Extract the (x, y) coordinate from the center of the cell holding the provided text.  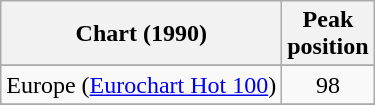
Peakposition (328, 34)
98 (328, 85)
Chart (1990) (142, 34)
Europe (Eurochart Hot 100) (142, 85)
